Return (x, y) of the center of cell containing provided text 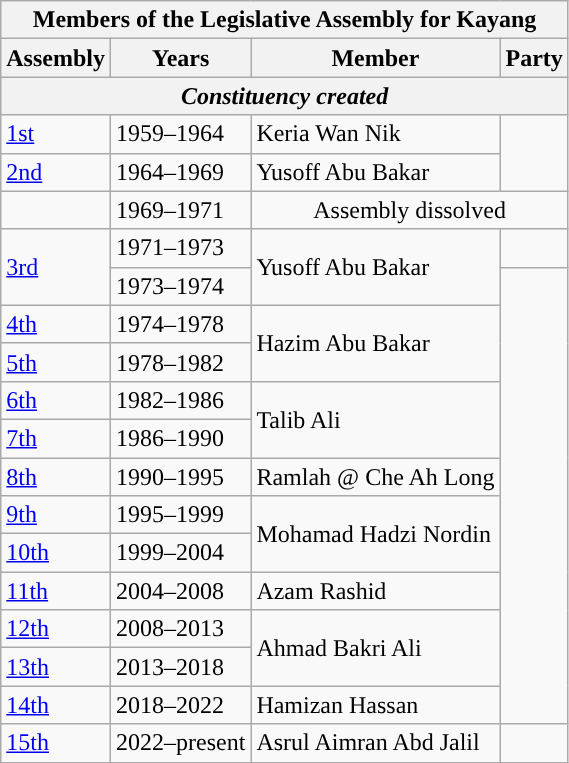
1990–1995 (180, 477)
Constituency created (285, 96)
1999–2004 (180, 553)
1971–1973 (180, 248)
Ahmad Bakri Ali (376, 648)
1974–1978 (180, 324)
12th (56, 629)
Assembly (56, 58)
Members of the Legislative Assembly for Kayang (285, 20)
1st (56, 134)
15th (56, 743)
13th (56, 667)
Hazim Abu Bakar (376, 343)
4th (56, 324)
6th (56, 400)
Years (180, 58)
9th (56, 515)
2nd (56, 172)
Talib Ali (376, 419)
Hamizan Hassan (376, 705)
11th (56, 591)
2013–2018 (180, 667)
Ramlah @ Che Ah Long (376, 477)
2018–2022 (180, 705)
Assembly dissolved (410, 210)
1964–1969 (180, 172)
1978–1982 (180, 362)
2004–2008 (180, 591)
7th (56, 438)
Party (534, 58)
Keria Wan Nik (376, 134)
Mohamad Hadzi Nordin (376, 534)
14th (56, 705)
2022–present (180, 743)
1973–1974 (180, 286)
3rd (56, 267)
1995–1999 (180, 515)
2008–2013 (180, 629)
1959–1964 (180, 134)
Azam Rashid (376, 591)
5th (56, 362)
10th (56, 553)
8th (56, 477)
Member (376, 58)
1982–1986 (180, 400)
1986–1990 (180, 438)
1969–1971 (180, 210)
Asrul Aimran Abd Jalil (376, 743)
